Detect which cell encompasses the target text, then output its [x, y] center coordinate. 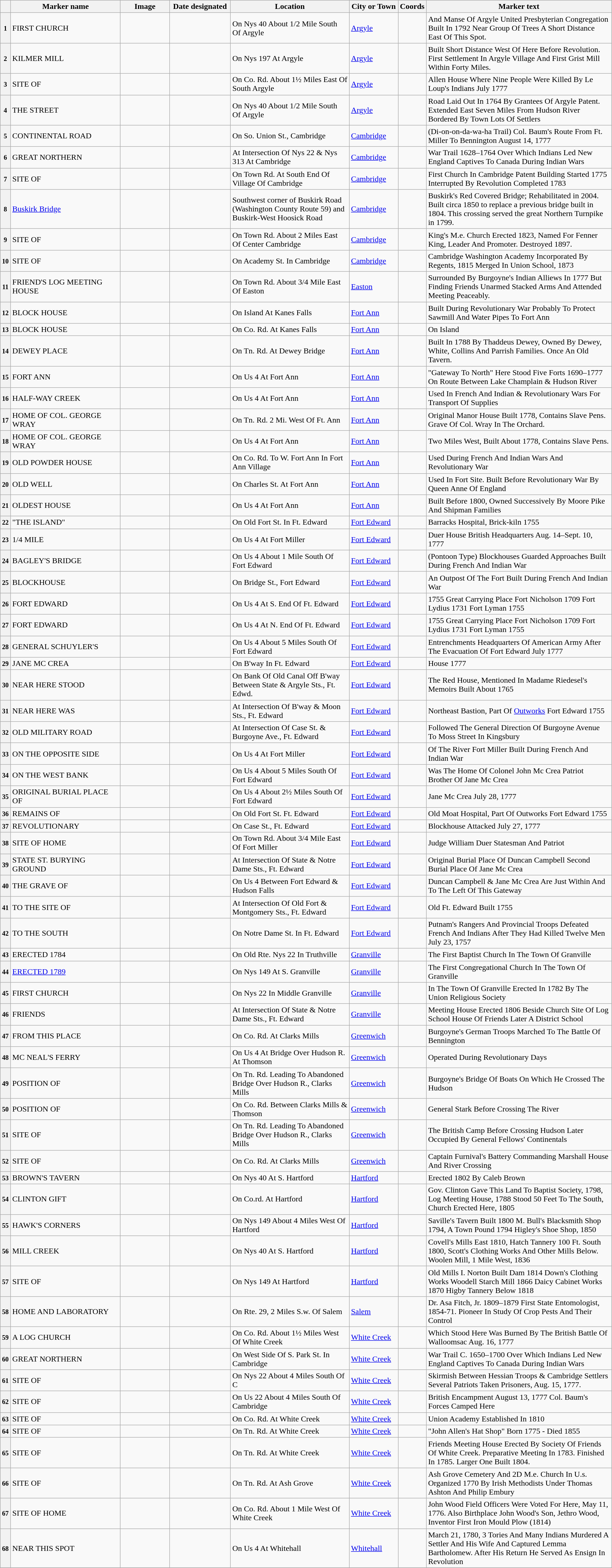
Meeting House Erected 1806 Beside Church Site Of Log School House Of Friends Later A District School [519, 1014]
Original Manor House Built 1778, Contains Slave Pens. Grave Of Col. Wray In The Orchard. [519, 420]
56 [5, 1251]
9 [5, 239]
Built Short Distance West Of Here Before Revolution. First Settlement In Argyle Village And First Grist Mill Within Forty Miles. [519, 58]
36 [5, 813]
On Town Rd. About 3/4 Mile East Of Easton [290, 287]
48 [5, 1057]
City or Town [374, 7]
On Old Rte. Nys 22 In Truthville [290, 954]
52 [5, 1161]
Ash Grove Cemetery And 2D M.e. Church In U.s. Organized 1770 By Irish Methodists Under Thomas Ashton And Philip Embury [519, 1483]
Captain Furnival's Battery Commanding Marshall House And River Crossing [519, 1161]
18 [5, 441]
House 1777 [519, 664]
Was The Home Of Colonel John Mc Crea Patriot Brother Of Jane Mc Crea [519, 775]
On Town Rd. About 2 Miles East Of Center Cambridge [290, 239]
3 [5, 84]
61 [5, 1381]
Friends Meeting House Erected By Society Of Friends Of White Creek. Preparative Meeting In 1783. Finished In 1785. Larger One Built 1804. [519, 1453]
FROM THIS PLACE [66, 1036]
Judge William Duer Statesman And Patriot [519, 843]
27 [5, 625]
At Intersection Of Old Fort & Montgomery Sts., Ft. Edward [290, 907]
64 [5, 1431]
5 [5, 136]
34 [5, 775]
24 [5, 561]
KILMER MILL [66, 58]
42 [5, 933]
"Gateway To North" Here Stood Five Forts 1690–1777 On Route Between Lake Champlain & Hudson River [519, 377]
NEAR THIS SPOT [66, 1548]
On Bank Of Old Canal Off B'way Between State & Argyle Sts., Ft. Edwd. [290, 685]
OLD WELL [66, 484]
32 [5, 732]
MILL CREEK [66, 1251]
"John Allen's Hat Shop" Born 1775 - Died 1855 [519, 1431]
Entrenchments Headquarters Of American Army After The Evacuation Of Fort Edward July 1777 [519, 646]
Easton [374, 287]
Salem [374, 1311]
DEWEY PLACE [66, 351]
Built During Revolutionary War Probably To Protect Sawmill And Water Pipes To Fort Ann [519, 312]
Surrounded By Burgoyne's Indian Alliews In 1777 But Finding Friends Unarmed Stacked Arms And Attended Meeting Peaceably. [519, 287]
An Outpost Of The Fort Built During French And Indian War [519, 582]
Gov. Clinton Gave This Land To Baptist Society, 1798, Log Meeting House, 1788 Stood 50 Feet To The South, Church Erected Here, 1805 [519, 1199]
GENERAL SCHUYLER'S [66, 646]
NEAR HERE STOOD [66, 685]
FORT ANN [66, 377]
On Charles St. At Fort Ann [290, 484]
Duer House British Headquarters Aug. 14–Sept. 10, 1777 [519, 539]
TO THE SOUTH [66, 933]
Jane Mc Crea July 28, 1777 [519, 796]
Marker text [519, 7]
On Town Rd. At South End Of Village Of Cambridge [290, 179]
Burgoyne's Bridge Of Boats On Which He Crossed The Hudson [519, 1083]
On Co.rd. At Hartford [290, 1199]
47 [5, 1036]
On Island [519, 330]
On Nys 22 About 4 Miles South Of C [290, 1381]
Date designated [200, 7]
63 [5, 1419]
43 [5, 954]
4 [5, 110]
OLDEST HOUSE [66, 505]
JANE MC CREA [66, 664]
On Us 22 About 4 Miles South Of Cambridge [290, 1402]
FRIENDS [66, 1014]
On Tn. Rd. 2 Mi. West Of Ft. Ann [290, 420]
68 [5, 1548]
21 [5, 505]
Union Academy Established In 1810 [519, 1419]
The First Baptist Church In The Town Of Granville [519, 954]
On Tn. Rd. At Ash Grove [290, 1483]
37 [5, 826]
The British Camp Before Crossing Hudson Later Occupied By General Fellows' Continentals [519, 1135]
On Co. Rd. At Kanes Falls [290, 330]
TO THE SITE OF [66, 907]
Barracks Hospital, Brick-kiln 1755 [519, 522]
Marker name [66, 7]
11 [5, 287]
8 [5, 209]
On Nys 22 In Middle Granville [290, 993]
War Trail 1628–1764 Over Which Indians Led New England Captives To Canada During Indian Wars [519, 157]
Duncan Campbell & Jane Mc Crea Are Just Within And To The Left Of This Gateway [519, 886]
1 [5, 28]
Coords [412, 7]
51 [5, 1135]
HAWK'S CORNERS [66, 1225]
British Encampment August 13, 1777 Col. Baum's Forces Camped Here [519, 1402]
38 [5, 843]
On Old Fort St. Ft. Edward [290, 813]
31 [5, 711]
War Trail C. 1650–1700 Over Which Indians Led New England Captives To Canada During Indian Wars [519, 1359]
THE STREET [66, 110]
29 [5, 664]
MC NEAL'S FERRY [66, 1057]
Blockhouse Attacked July 27, 1777 [519, 826]
50 [5, 1109]
(Di-on-on-da-wa-ha Trail) Col. Baum's Route From Ft. Miller To Bennington August 14, 1777 [519, 136]
On Us 4 Between Fort Edward & Hudson Falls [290, 886]
HOME AND LABORATORY [66, 1311]
On So. Union St., Cambridge [290, 136]
NEAR HERE WAS [66, 711]
THE GRAVE OF [66, 886]
The Red House, Mentioned In Madame Riedesel's Memoirs Built About 1765 [519, 685]
In The Town Of Granville Erected In 1782 By The Union Religious Society [519, 993]
41 [5, 907]
General Stark Before Crossing The River [519, 1109]
57 [5, 1281]
2 [5, 58]
45 [5, 993]
On Co. Rd. About 1 Mile West Of White Creek [290, 1513]
On Co. Rd. To W. Fort Ann In Fort Ann Village [290, 462]
Allen House Where Nine People Were Killed By Le Loup's Indians July 1777 [519, 84]
On Co. Rd. At White Creek [290, 1419]
23 [5, 539]
And Manse Of Argyle United Presbyterian Congregation Built In 1792 Near Group Of Trees A Short Distance East Of This Spot. [519, 28]
At Intersection Of Case St. & Burgoyne Ave., Ft. Edward [290, 732]
25 [5, 582]
Location [290, 7]
Covell's Mills East 1810, Hatch Tannery 100 Ft. South 1800, Scott's Clothing Works And Other Mills Below. Woolen Mill, 1 Mile West, 1836 [519, 1251]
BROWN'S TAVERN [66, 1178]
REVOLUTIONARY [66, 826]
62 [5, 1402]
Buskirk Bridge [66, 209]
BLOCKHOUSE [66, 582]
55 [5, 1225]
Erected 1802 By Caleb Brown [519, 1178]
ON THE OPPOSITE SIDE [66, 754]
Operated During Revolutionary Days [519, 1057]
10 [5, 261]
"THE ISLAND" [66, 522]
26 [5, 603]
On Town Rd. About 3/4 Mile East Of Fort Miller [290, 843]
ERECTED 1789 [66, 972]
Dr. Asa Fitch, Jr. 1809–1879 First State Entomologist, 1854-71. Pioneer In Study Of Crop Pests And Their Control [519, 1311]
At Intersection Of B'way & Moon Sts., Ft. Edward [290, 711]
On Co. Rd. About 1½ Miles West Of White Creek [290, 1337]
On Case St., Ft. Edward [290, 826]
On Us 4 At S. End Of Ft. Edward [290, 603]
REMAINS OF [66, 813]
60 [5, 1359]
67 [5, 1513]
59 [5, 1337]
On Tn. Rd. At Dewey Bridge [290, 351]
Two Miles West, Built About 1778, Contains Slave Pens. [519, 441]
17 [5, 420]
(Pontoon Type) Blockhouses Guarded Approaches Built During French And Indian War [519, 561]
Used In Fort Site. Built Before Revolutionary War By Queen Anne Of England [519, 484]
Cambridge Washington Academy Incorporated By Regents, 1815 Merged In Union School, 1873 [519, 261]
44 [5, 972]
The First Congregational Church In The Town Of Granville [519, 972]
On Co. Rd. Between Clarks Mills & Thomson [290, 1109]
13 [5, 330]
On Co. Rd. About 1½ Miles East Of South Argyle [290, 84]
At Intersection Of Nys 22 & Nys 313 At Cambridge [290, 157]
35 [5, 796]
39 [5, 864]
ORIGINAL BURIAL PLACE OF [66, 796]
6 [5, 157]
Saville's Tavern Built 1800 M. Bull's Blacksmith Shop 1794, A Town Pound 1794 Higley's Shoe Shop, 1850 [519, 1225]
A LOG CHURCH [66, 1337]
OLD MILITARY ROAD [66, 732]
ON THE WEST BANK [66, 775]
On Notre Dame St. In Ft. Edward [290, 933]
BAGLEY'S BRIDGE [66, 561]
22 [5, 522]
First Church In Cambridge Patent Building Started 1775 Interrupted By Revolution Completed 1783 [519, 179]
Old Moat Hospital, Part Of Outworks Fort Edward 1755 [519, 813]
STATE ST. BURYING GROUND [66, 864]
Road Laid Out In 1764 By Grantees Of Argyle Patent. Extended East Seven Miles From Hudson River Bordered By Town Lots Of Settlers [519, 110]
On Nys 149 At S. Granville [290, 972]
On Us 4 At N. End Of Ft. Edward [290, 625]
Skirmish Between Hessian Troops & Cambridge Settlers Several Patriots Taken Prisoners, Aug. 15, 1777. [519, 1381]
Which Stood Here Was Burned By The British Battle Of Walloomsac Aug. 16, 1777 [519, 1337]
1/4 MILE [66, 539]
19 [5, 462]
Whitehall [374, 1548]
Of The River Fort Miller Built During French And Indian War [519, 754]
Followed The General Direction Of Burgoyne Avenue To Moss Street In Kingsbury [519, 732]
On Nys 149 At Hartford [290, 1281]
On Us 4 About 1 Mile South Of Fort Edward [290, 561]
53 [5, 1178]
FRIEND'S LOG MEETING HOUSE [66, 287]
16 [5, 399]
30 [5, 685]
58 [5, 1311]
Southwest corner of Buskirk Road (Washington County Route 59) and Buskirk-West Hoosick Road [290, 209]
On Nys 149 About 4 Miles West Of Hartford [290, 1225]
20 [5, 484]
OLD POWDER HOUSE [66, 462]
Original Burial Place Of Duncan Campbell Second Burial Place Of Jane Mc Crea [519, 864]
On B'way In Ft. Edward [290, 664]
John Wood Field Officers Were Voted For Here, May 11, 1776. Also Birthplace John Wood's Son, Jethro Wood, Inventor First Iron Mould Plow (1814) [519, 1513]
On Us 4 At Whitehall [290, 1548]
Used In French And Indian & Revolutionary Wars For Transport Of Supplies [519, 399]
On Old Fort St. In Ft. Edward [290, 522]
40 [5, 886]
Old Ft. Edward Built 1755 [519, 907]
Burgoyne's German Troops Marched To The Battle Of Bennington [519, 1036]
49 [5, 1083]
28 [5, 646]
Used During French And Indian Wars And Revolutionary War [519, 462]
CONTINENTAL ROAD [66, 136]
33 [5, 754]
7 [5, 179]
66 [5, 1483]
ERECTED 1784 [66, 954]
Image [145, 7]
Old Mills I. Norton Built Dam 1814 Down's Clothing Works Woodell Starch Mill 1866 Daicy Cabinet Works 1870 Higby Tannery Below 1818 [519, 1281]
Putnam's Rangers And Provincial Troops Defeated French And Indians After They Had Killed Twelve Men July 23, 1757 [519, 933]
On Nys 197 At Argyle [290, 58]
Built Before 1800, Owned Successively By Moore Pike And Shipman Families [519, 505]
King's M.e. Church Erected 1823, Named For Fenner King, Leader And Promoter. Destroyed 1897. [519, 239]
On Bridge St., Fort Edward [290, 582]
On West Side Of S. Park St. In Cambridge [290, 1359]
On Us 4 About 2½ Miles South Of Fort Edward [290, 796]
54 [5, 1199]
On Us 4 At Bridge Over Hudson R. At Thomson [290, 1057]
Northeast Bastion, Part Of Outworks Fort Edward 1755 [519, 711]
On Rte. 29, 2 Miles S.w. Of Salem [290, 1311]
HALF-WAY CREEK [66, 399]
On Academy St. In Cambridge [290, 261]
12 [5, 312]
46 [5, 1014]
15 [5, 377]
65 [5, 1453]
14 [5, 351]
Built In 1788 By Thaddeus Dewey, Owned By Dewey, White, Collins And Parrish Families. Once An Old Tavern. [519, 351]
CLINTON GIFT [66, 1199]
On Island At Kanes Falls [290, 312]
